Identify which cell holds the provided text, then report its [X, Y] central coordinate. 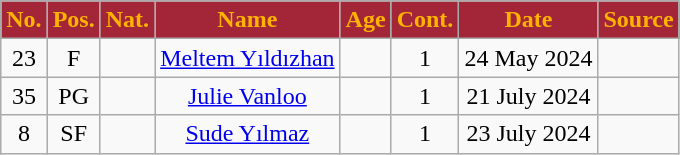
Nat. [127, 20]
8 [24, 134]
PG [74, 96]
35 [24, 96]
24 May 2024 [528, 58]
No. [24, 20]
21 July 2024 [528, 96]
Date [528, 20]
Meltem Yıldızhan [248, 58]
Name [248, 20]
23 [24, 58]
Cont. [425, 20]
F [74, 58]
Age [366, 20]
Sude Yılmaz [248, 134]
Julie Vanloo [248, 96]
Source [638, 20]
SF [74, 134]
Pos. [74, 20]
23 July 2024 [528, 134]
